Determine the (x, y) coordinate at the center of the cell enclosing the given text.  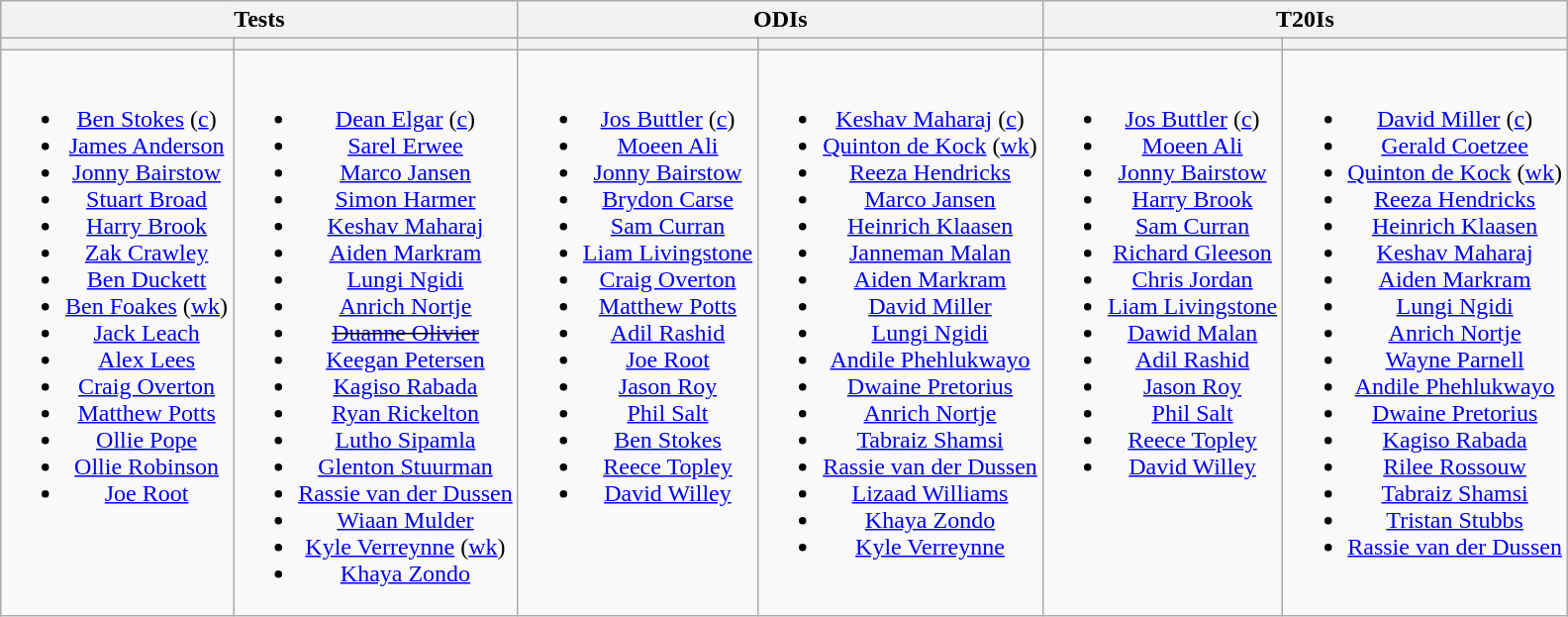
T20Is (1305, 20)
ODIs (780, 20)
Tests (259, 20)
